Capture the cell that displays the provided text and extract its (X, Y) central coordinate. 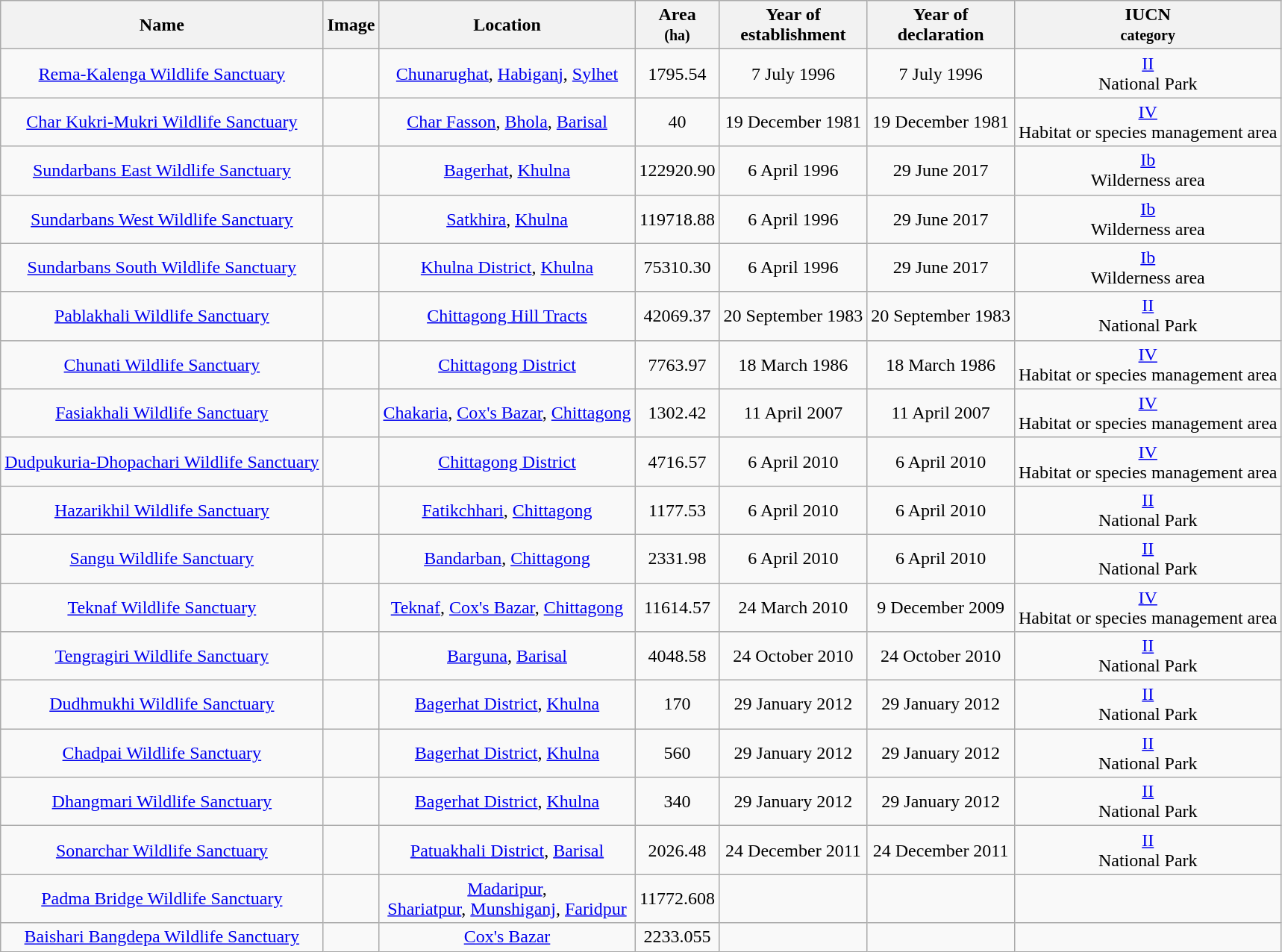
Fatikchhari, Chittagong (507, 510)
Patuakhali District, Barisal (507, 851)
9 December 2009 (941, 607)
40 (678, 122)
Location (507, 25)
Dudhmukhi Wildlife Sanctuary (162, 704)
Padma Bridge Wildlife Sanctuary (162, 898)
1302.42 (678, 413)
170 (678, 704)
Sundarbans South Wildlife Sanctuary (162, 267)
24 March 2010 (793, 607)
11772.608 (678, 898)
Bandarban, Chittagong (507, 558)
Teknaf, Cox's Bazar, Chittagong (507, 607)
Bagerhat, Khulna (507, 170)
Pablakhali Wildlife Sanctuary (162, 316)
Image (351, 25)
Name (162, 25)
Sundarbans East Wildlife Sanctuary (162, 170)
7763.97 (678, 364)
Sangu Wildlife Sanctuary (162, 558)
Barguna, Barisal (507, 657)
Teknaf Wildlife Sanctuary (162, 607)
1795.54 (678, 73)
4048.58 (678, 657)
Chittagong Hill Tracts (507, 316)
560 (678, 754)
Sundarbans West Wildlife Sanctuary (162, 219)
Tengragiri Wildlife Sanctuary (162, 657)
Area(ha) (678, 25)
Chunarughat, Habiganj, Sylhet (507, 73)
Cox's Bazar (507, 937)
Dhangmari Wildlife Sanctuary (162, 801)
Khulna District, Khulna (507, 267)
Chunati Wildlife Sanctuary (162, 364)
Madaripur,Shariatpur, Munshiganj, Faridpur (507, 898)
340 (678, 801)
Char Fasson, Bhola, Barisal (507, 122)
2233.055 (678, 937)
Char Kukri-Mukri Wildlife Sanctuary (162, 122)
Satkhira, Khulna (507, 219)
Year ofdeclaration (941, 25)
1177.53 (678, 510)
Fasiakhali Wildlife Sanctuary (162, 413)
122920.90 (678, 170)
Chadpai Wildlife Sanctuary (162, 754)
Rema-Kalenga Wildlife Sanctuary (162, 73)
Chakaria, Cox's Bazar, Chittagong (507, 413)
42069.37 (678, 316)
11614.57 (678, 607)
Hazarikhil Wildlife Sanctuary (162, 510)
2026.48 (678, 851)
IUCNcategory (1148, 25)
2331.98 (678, 558)
Dudpukuria-Dhopachari Wildlife Sanctuary (162, 461)
Baishari Bangdepa Wildlife Sanctuary (162, 937)
4716.57 (678, 461)
119718.88 (678, 219)
Year ofestablishment (793, 25)
Sonarchar Wildlife Sanctuary (162, 851)
75310.30 (678, 267)
